Identify which cell holds the provided text, then report its [X, Y] central coordinate. 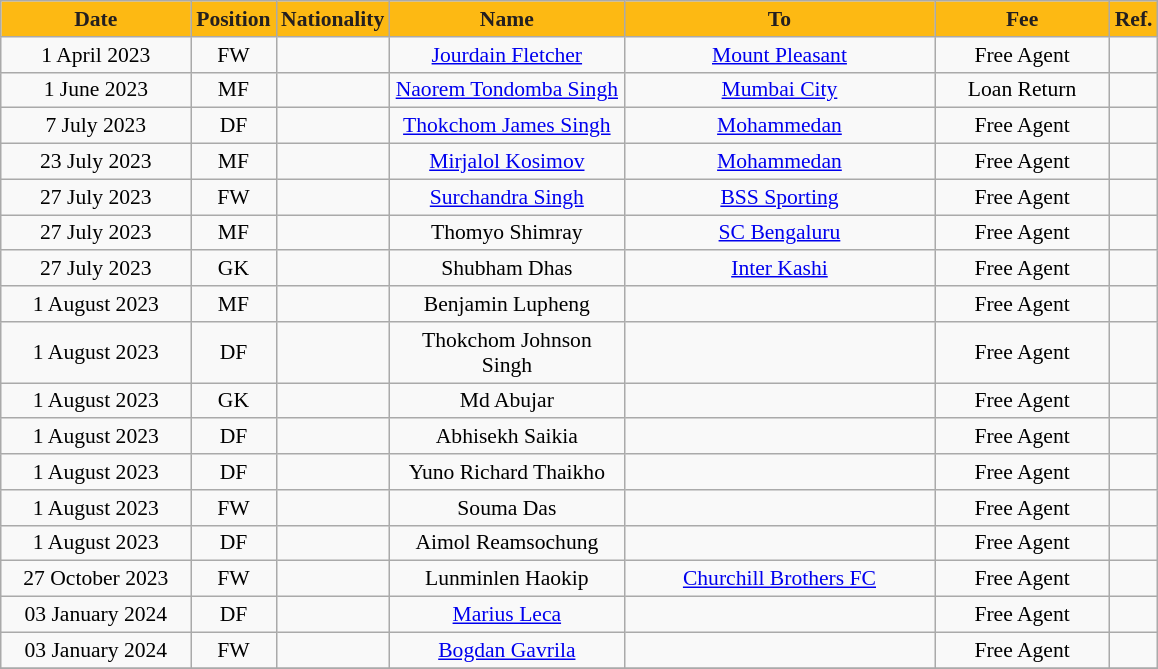
Aimol Reamsochung [506, 543]
BSS Sporting [779, 197]
Benjamin Lupheng [506, 304]
Lunminlen Haokip [506, 579]
Souma Das [506, 508]
Mount Pleasant [779, 55]
Yuno Richard Thaikho [506, 472]
Surchandra Singh [506, 197]
1 April 2023 [96, 55]
23 July 2023 [96, 162]
Loan Return [1022, 90]
Mumbai City [779, 90]
Date [96, 19]
Inter Kashi [779, 269]
Md Abujar [506, 401]
Position [234, 19]
Shubham Dhas [506, 269]
Thomyo Shimray [506, 233]
Abhisekh Saikia [506, 437]
To [779, 19]
1 June 2023 [96, 90]
Thokchom James Singh [506, 126]
Jourdain Fletcher [506, 55]
Marius Leca [506, 615]
Nationality [332, 19]
27 October 2023 [96, 579]
Mirjalol Kosimov [506, 162]
Name [506, 19]
Fee [1022, 19]
Thokchom Johnson Singh [506, 352]
Ref. [1134, 19]
Churchill Brothers FC [779, 579]
7 July 2023 [96, 126]
SC Bengaluru [779, 233]
Naorem Tondomba Singh [506, 90]
Bogdan Gavrila [506, 650]
